Pinpoint the cell where the given text exists, returning its (X, Y) midpoint coordinate. 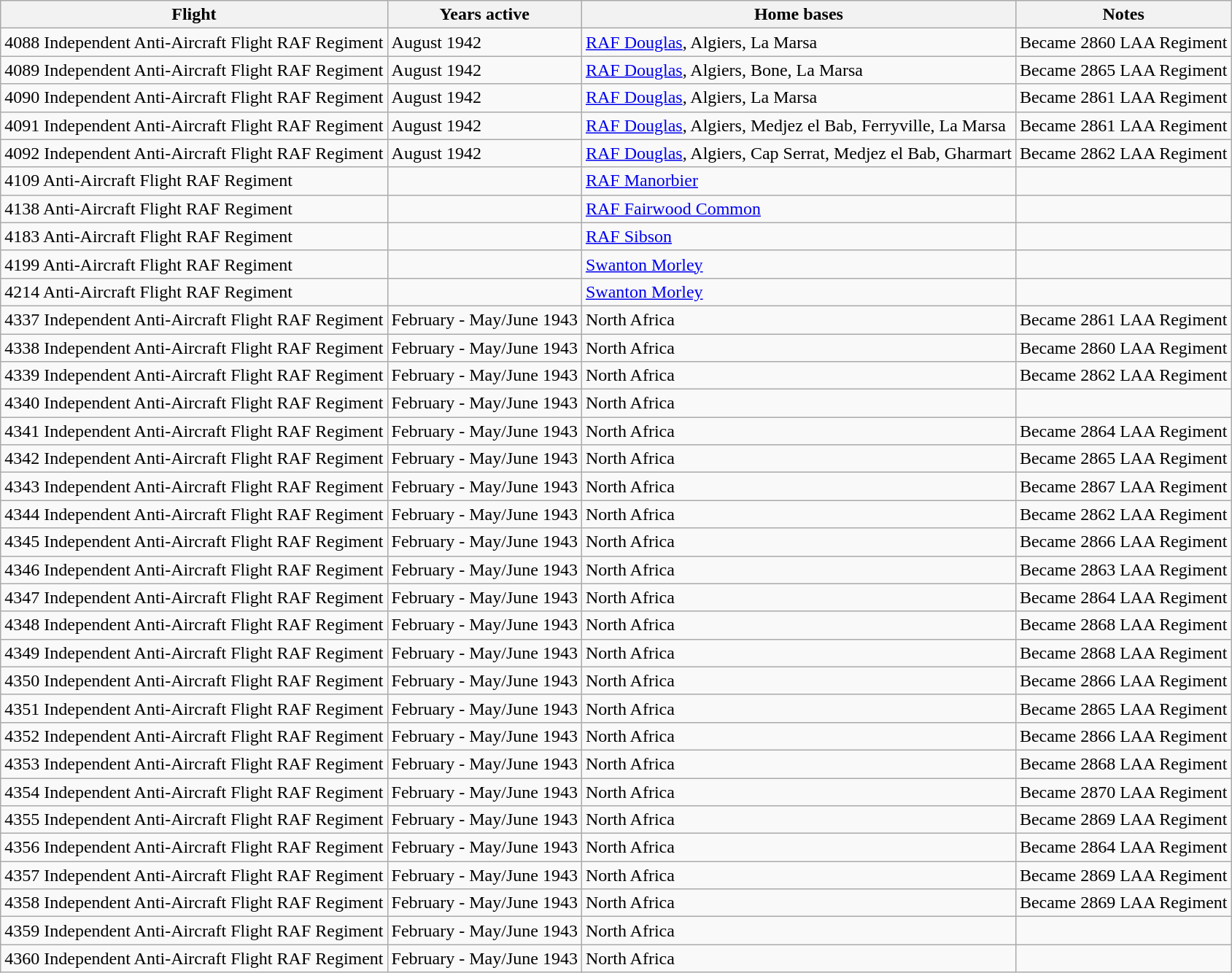
RAF Manorbier (798, 181)
4355 Independent Anti-Aircraft Flight RAF Regiment (194, 820)
4088 Independent Anti-Aircraft Flight RAF Regiment (194, 42)
4348 Independent Anti-Aircraft Flight RAF Regiment (194, 625)
4091 Independent Anti-Aircraft Flight RAF Regiment (194, 125)
4350 Independent Anti-Aircraft Flight RAF Regiment (194, 681)
4343 Independent Anti-Aircraft Flight RAF Regiment (194, 486)
4090 Independent Anti-Aircraft Flight RAF Regiment (194, 98)
RAF Fairwood Common (798, 209)
Flight (194, 15)
4214 Anti-Aircraft Flight RAF Regiment (194, 292)
4339 Independent Anti-Aircraft Flight RAF Regiment (194, 376)
4345 Independent Anti-Aircraft Flight RAF Regiment (194, 542)
4092 Independent Anti-Aircraft Flight RAF Regiment (194, 153)
4340 Independent Anti-Aircraft Flight RAF Regiment (194, 403)
Notes (1123, 15)
4199 Anti-Aircraft Flight RAF Regiment (194, 264)
4360 Independent Anti-Aircraft Flight RAF Regiment (194, 958)
RAF Sibson (798, 236)
4359 Independent Anti-Aircraft Flight RAF Regiment (194, 931)
4351 Independent Anti-Aircraft Flight RAF Regiment (194, 708)
4353 Independent Anti-Aircraft Flight RAF Regiment (194, 764)
4357 Independent Anti-Aircraft Flight RAF Regiment (194, 875)
4354 Independent Anti-Aircraft Flight RAF Regiment (194, 791)
4344 Independent Anti-Aircraft Flight RAF Regiment (194, 514)
4352 Independent Anti-Aircraft Flight RAF Regiment (194, 736)
4109 Anti-Aircraft Flight RAF Regiment (194, 181)
4341 Independent Anti-Aircraft Flight RAF Regiment (194, 431)
4138 Anti-Aircraft Flight RAF Regiment (194, 209)
4346 Independent Anti-Aircraft Flight RAF Regiment (194, 570)
RAF Douglas, Algiers, Cap Serrat, Medjez el Bab, Gharmart (798, 153)
Became 2863 LAA Regiment (1123, 570)
RAF Douglas, Algiers, Medjez el Bab, Ferryville, La Marsa (798, 125)
4347 Independent Anti-Aircraft Flight RAF Regiment (194, 597)
4338 Independent Anti-Aircraft Flight RAF Regiment (194, 348)
4183 Anti-Aircraft Flight RAF Regiment (194, 236)
RAF Douglas, Algiers, Bone, La Marsa (798, 70)
4089 Independent Anti-Aircraft Flight RAF Regiment (194, 70)
4358 Independent Anti-Aircraft Flight RAF Regiment (194, 903)
Became 2867 LAA Regiment (1123, 486)
4349 Independent Anti-Aircraft Flight RAF Regiment (194, 653)
4342 Independent Anti-Aircraft Flight RAF Regiment (194, 459)
Became 2870 LAA Regiment (1123, 791)
Years active (484, 15)
Home bases (798, 15)
4356 Independent Anti-Aircraft Flight RAF Regiment (194, 848)
4337 Independent Anti-Aircraft Flight RAF Regiment (194, 319)
